Locate the cell with the specified text and output its [x, y] center coordinate. 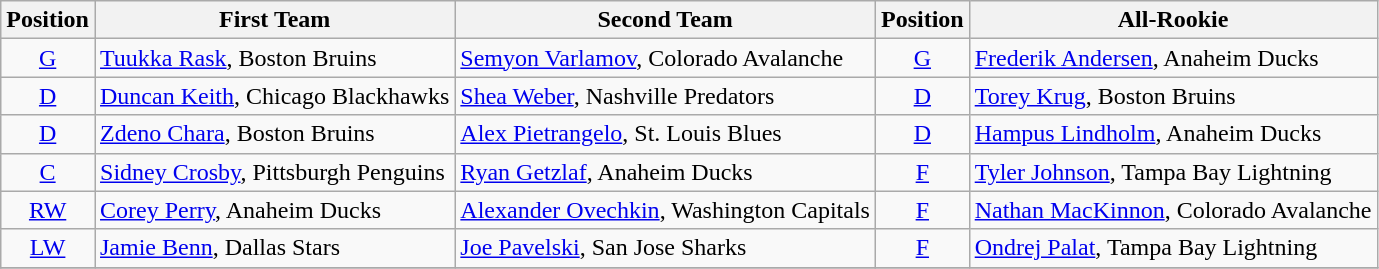
Alexander Ovechkin, Washington Capitals [666, 210]
Second Team [666, 20]
Torey Krug, Boston Bruins [1173, 96]
Alex Pietrangelo, St. Louis Blues [666, 134]
Shea Weber, Nashville Predators [666, 96]
First Team [274, 20]
C [48, 172]
Ondrej Palat, Tampa Bay Lightning [1173, 248]
Tyler Johnson, Tampa Bay Lightning [1173, 172]
Hampus Lindholm, Anaheim Ducks [1173, 134]
Semyon Varlamov, Colorado Avalanche [666, 58]
LW [48, 248]
Frederik Andersen, Anaheim Ducks [1173, 58]
Nathan MacKinnon, Colorado Avalanche [1173, 210]
All-Rookie [1173, 20]
Sidney Crosby, Pittsburgh Penguins [274, 172]
Corey Perry, Anaheim Ducks [274, 210]
Joe Pavelski, San Jose Sharks [666, 248]
Jamie Benn, Dallas Stars [274, 248]
Tuukka Rask, Boston Bruins [274, 58]
Zdeno Chara, Boston Bruins [274, 134]
RW [48, 210]
Ryan Getzlaf, Anaheim Ducks [666, 172]
Duncan Keith, Chicago Blackhawks [274, 96]
